Pinpoint the cell where the given text exists, returning its (X, Y) midpoint coordinate. 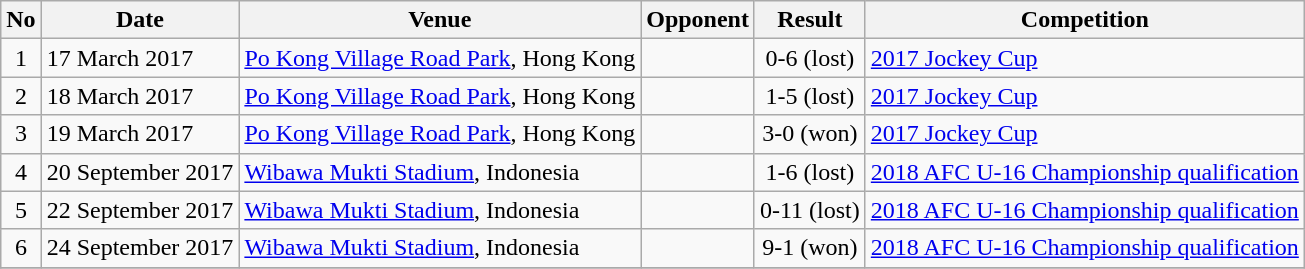
20 September 2017 (140, 172)
1-5 (lost) (810, 96)
9-1 (won) (810, 248)
19 March 2017 (140, 134)
0-6 (lost) (810, 58)
Result (810, 20)
Competition (1084, 20)
0-11 (lost) (810, 210)
24 September 2017 (140, 248)
22 September 2017 (140, 210)
2 (21, 96)
6 (21, 248)
Date (140, 20)
5 (21, 210)
17 March 2017 (140, 58)
1-6 (lost) (810, 172)
1 (21, 58)
4 (21, 172)
Opponent (698, 20)
No (21, 20)
3 (21, 134)
18 March 2017 (140, 96)
Venue (440, 20)
3-0 (won) (810, 134)
